From the cell containing the given text, extract its center point as [X, Y] coordinate. 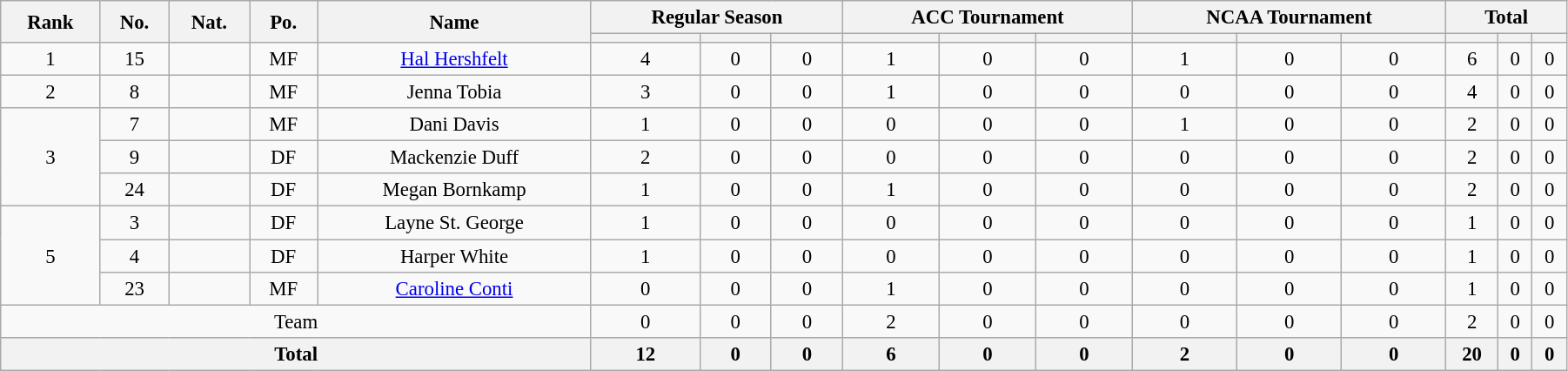
Regular Season [717, 17]
No. [134, 22]
Jenna Tobia [454, 92]
7 [134, 125]
8 [134, 92]
ACC Tournament [988, 17]
20 [1472, 354]
Team [296, 321]
Mackenzie Duff [454, 158]
12 [646, 354]
Dani Davis [454, 125]
NCAA Tournament [1290, 17]
Hal Hershfelt [454, 59]
Rank [50, 22]
Caroline Conti [454, 288]
Harper White [454, 256]
15 [134, 59]
Megan Bornkamp [454, 191]
24 [134, 191]
5 [50, 256]
Layne St. George [454, 223]
Name [454, 22]
9 [134, 158]
Nat. [209, 22]
23 [134, 288]
Po. [284, 22]
